From the cell containing the given text, extract its center point as [x, y] coordinate. 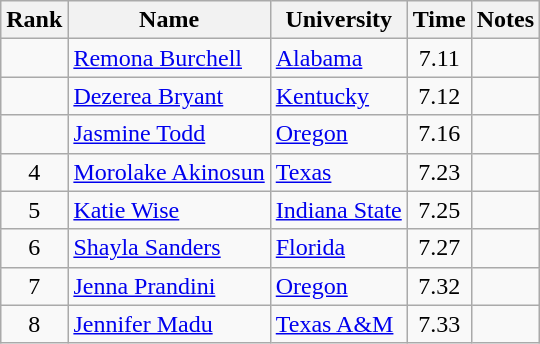
Kentucky [338, 96]
7.23 [439, 172]
7 [34, 286]
Jasmine Todd [169, 134]
Katie Wise [169, 210]
8 [34, 324]
7.25 [439, 210]
7.12 [439, 96]
5 [34, 210]
7.16 [439, 134]
7.32 [439, 286]
Morolake Akinosun [169, 172]
6 [34, 248]
Jennifer Madu [169, 324]
University [338, 20]
Indiana State [338, 210]
Texas [338, 172]
Shayla Sanders [169, 248]
7.11 [439, 58]
Alabama [338, 58]
Remona Burchell [169, 58]
Name [169, 20]
Notes [505, 20]
Dezerea Bryant [169, 96]
Time [439, 20]
Rank [34, 20]
7.33 [439, 324]
Florida [338, 248]
Texas A&M [338, 324]
4 [34, 172]
7.27 [439, 248]
Jenna Prandini [169, 286]
